Identify which cell holds the provided text, then report its (X, Y) central coordinate. 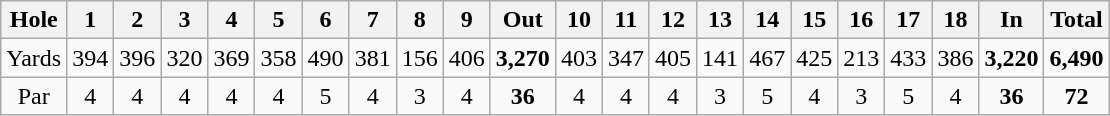
1 (90, 20)
14 (768, 20)
467 (768, 58)
Hole (34, 20)
406 (466, 58)
18 (956, 20)
11 (626, 20)
347 (626, 58)
320 (184, 58)
381 (372, 58)
394 (90, 58)
6,490 (1076, 58)
3,270 (522, 58)
156 (420, 58)
433 (908, 58)
405 (672, 58)
8 (420, 20)
3,220 (1012, 58)
425 (814, 58)
7 (372, 20)
16 (862, 20)
9 (466, 20)
15 (814, 20)
Out (522, 20)
490 (326, 58)
369 (232, 58)
6 (326, 20)
2 (138, 20)
In (1012, 20)
403 (578, 58)
13 (720, 20)
17 (908, 20)
Yards (34, 58)
72 (1076, 96)
213 (862, 58)
141 (720, 58)
Par (34, 96)
396 (138, 58)
358 (278, 58)
12 (672, 20)
Total (1076, 20)
386 (956, 58)
10 (578, 20)
